Find where the given text appears and provide that cell's center as [x, y] coordinate. 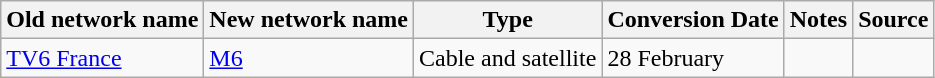
Old network name [102, 20]
Notes [818, 20]
Type [508, 20]
New network name [309, 20]
Conversion Date [693, 20]
TV6 France [102, 58]
28 February [693, 58]
Cable and satellite [508, 58]
M6 [309, 58]
Source [894, 20]
